Provide the [x, y] coordinate of the cell's center where the given text is located.  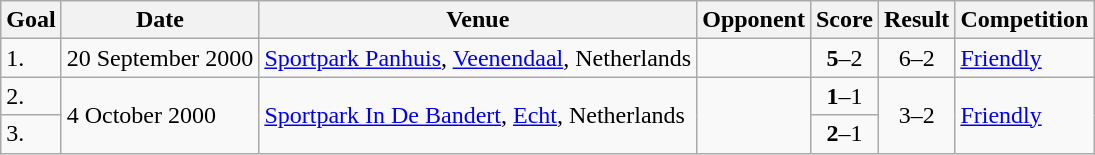
Sportpark Panhuis, Veenendaal, Netherlands [478, 58]
2–1 [844, 134]
Venue [478, 20]
Score [844, 20]
Competition [1024, 20]
3–2 [916, 115]
3. [31, 134]
Opponent [754, 20]
20 September 2000 [160, 58]
5–2 [844, 58]
1–1 [844, 96]
2. [31, 96]
1. [31, 58]
Sportpark In De Bandert, Echt, Netherlands [478, 115]
Result [916, 20]
Goal [31, 20]
4 October 2000 [160, 115]
6–2 [916, 58]
Date [160, 20]
